Return the (X, Y) coordinate for the center point of the cell that contains the specified text.  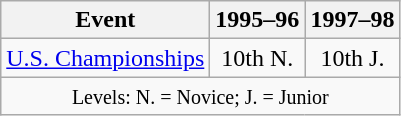
10th J. (352, 58)
Event (106, 20)
Levels: N. = Novice; J. = Junior (200, 96)
U.S. Championships (106, 58)
10th N. (258, 58)
1995–96 (258, 20)
1997–98 (352, 20)
